Scan for the cell matching the given text and deliver its [X, Y] coordinate at center. 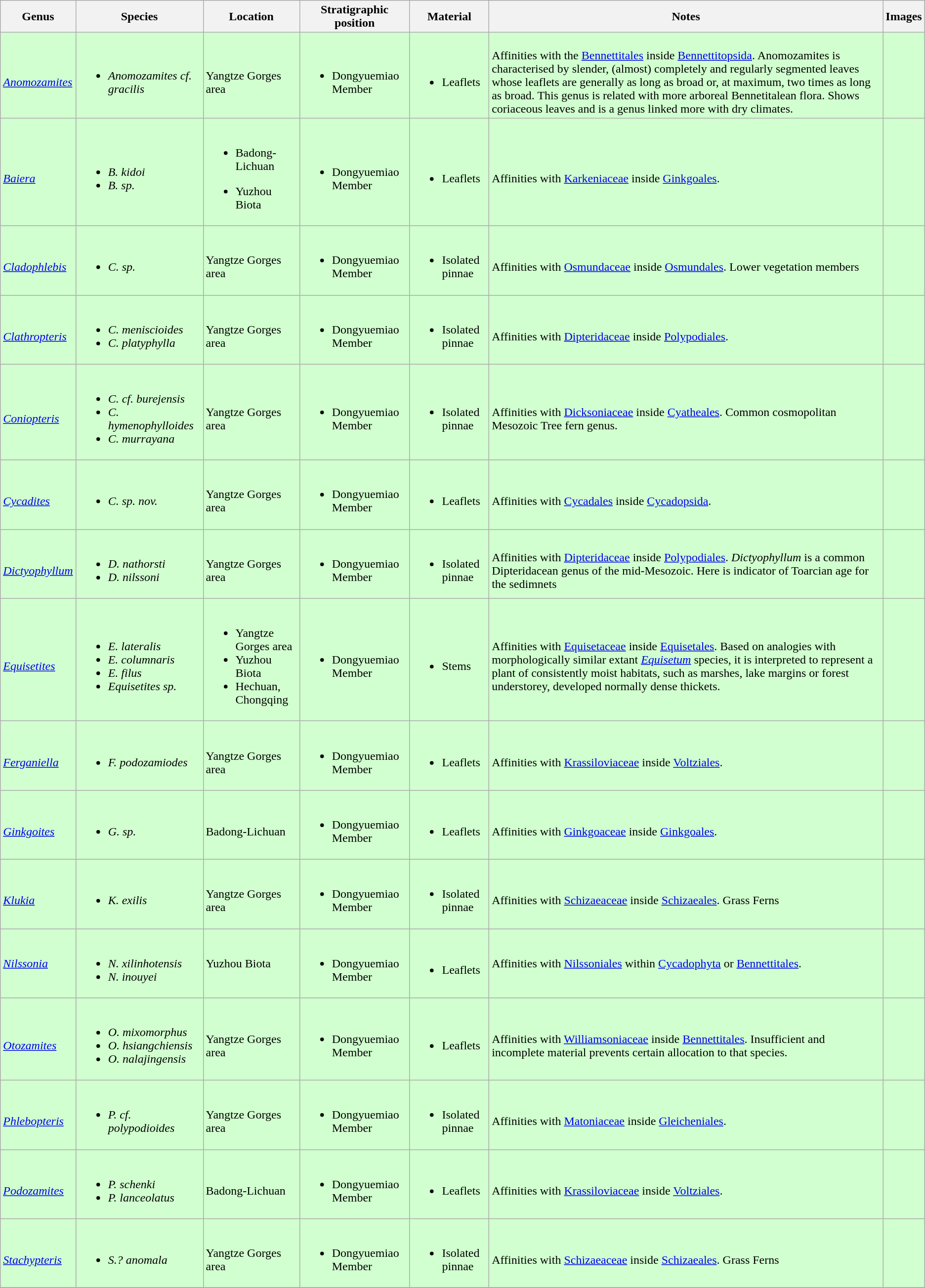
Affinities with Nilssoniales within Cycadophyta or Bennettitales. [686, 963]
Badong-LichuanYuzhou Biota [251, 172]
Podozamites [38, 1184]
Stratigraphic position [355, 17]
Ferganiella [38, 755]
S.? anomala [139, 1253]
Location [251, 17]
Affinities with Osmundaceae inside Osmundales. Lower vegetation members [686, 260]
Images [904, 17]
Yuzhou Biota [251, 963]
Affinities with Cycadales inside Cycadopsida. [686, 495]
Klukia [38, 894]
B. kidoiB. sp. [139, 172]
Affinities with Karkeniaceae inside Ginkgoales. [686, 172]
Affinities with Dipteridaceae inside Polypodiales. [686, 330]
Stems [450, 660]
Affinities with Williamsoniaceae inside Bennettitales. Insufficient and incomplete material prevents certain allocation to that species. [686, 1039]
Species [139, 17]
Nilssonia [38, 963]
Dictyophyllum [38, 564]
E. lateralisE. columnarisE. filusEquisetites sp. [139, 660]
Anomozamites [38, 75]
Coniopteris [38, 412]
Cladophlebis [38, 260]
Yangtze Gorges areaYuzhou BiotaHechuan, Chongqing [251, 660]
Stachypteris [38, 1253]
P. cf. polypodioides [139, 1115]
Genus [38, 17]
C. sp. [139, 260]
Clathropteris [38, 330]
Otozamites [38, 1039]
Anomozamites cf. gracilis [139, 75]
Affinities with Dicksoniaceae inside Cyatheales. Common cosmopolitan Mesozoic Tree fern genus. [686, 412]
Affinities with Matoniaceae inside Gleicheniales. [686, 1115]
O. mixomorphusO. hsiangchiensisO. nalajingensis [139, 1039]
Notes [686, 17]
Equisetites [38, 660]
Material [450, 17]
C. meniscioidesC. platyphylla [139, 330]
Affinities with Ginkgoaceae inside Ginkgoales. [686, 825]
Phlebopteris [38, 1115]
Ginkgoites [38, 825]
N. xilinhotensisN. inouyei [139, 963]
C. cf. burejensisC. hymenophylloidesC. murrayana [139, 412]
G. sp. [139, 825]
F. podozamiodes [139, 755]
D. nathorstiD. nilssoni [139, 564]
C. sp. nov. [139, 495]
K. exilis [139, 894]
Baiera [38, 172]
Cycadites [38, 495]
P. schenkiP. lanceolatus [139, 1184]
